Output the [x, y] coordinate of the center of the cell containing the given text.  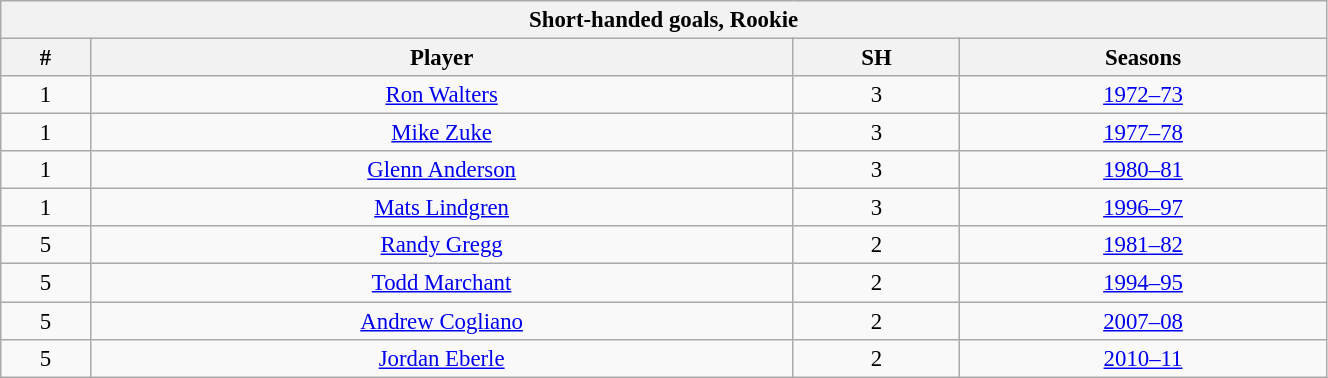
1994–95 [1144, 283]
2010–11 [1144, 358]
Jordan Eberle [442, 358]
2007–08 [1144, 321]
1980–81 [1144, 170]
Mike Zuke [442, 133]
Glenn Anderson [442, 170]
1972–73 [1144, 95]
1981–82 [1144, 245]
Player [442, 58]
Todd Marchant [442, 283]
1977–78 [1144, 133]
Randy Gregg [442, 245]
1996–97 [1144, 208]
Seasons [1144, 58]
Mats Lindgren [442, 208]
SH [876, 58]
# [46, 58]
Short-handed goals, Rookie [664, 20]
Ron Walters [442, 95]
Andrew Cogliano [442, 321]
